Find where the given text appears and provide that cell's center as [X, Y] coordinate. 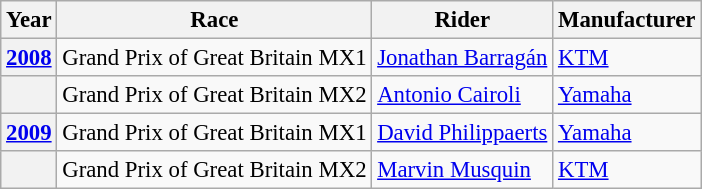
Race [214, 20]
Manufacturer [627, 20]
2009 [29, 133]
2008 [29, 58]
Rider [462, 20]
Marvin Musquin [462, 170]
Year [29, 20]
Antonio Cairoli [462, 95]
David Philippaerts [462, 133]
Jonathan Barragán [462, 58]
